Locate the cell with the specified text and output its [x, y] center coordinate. 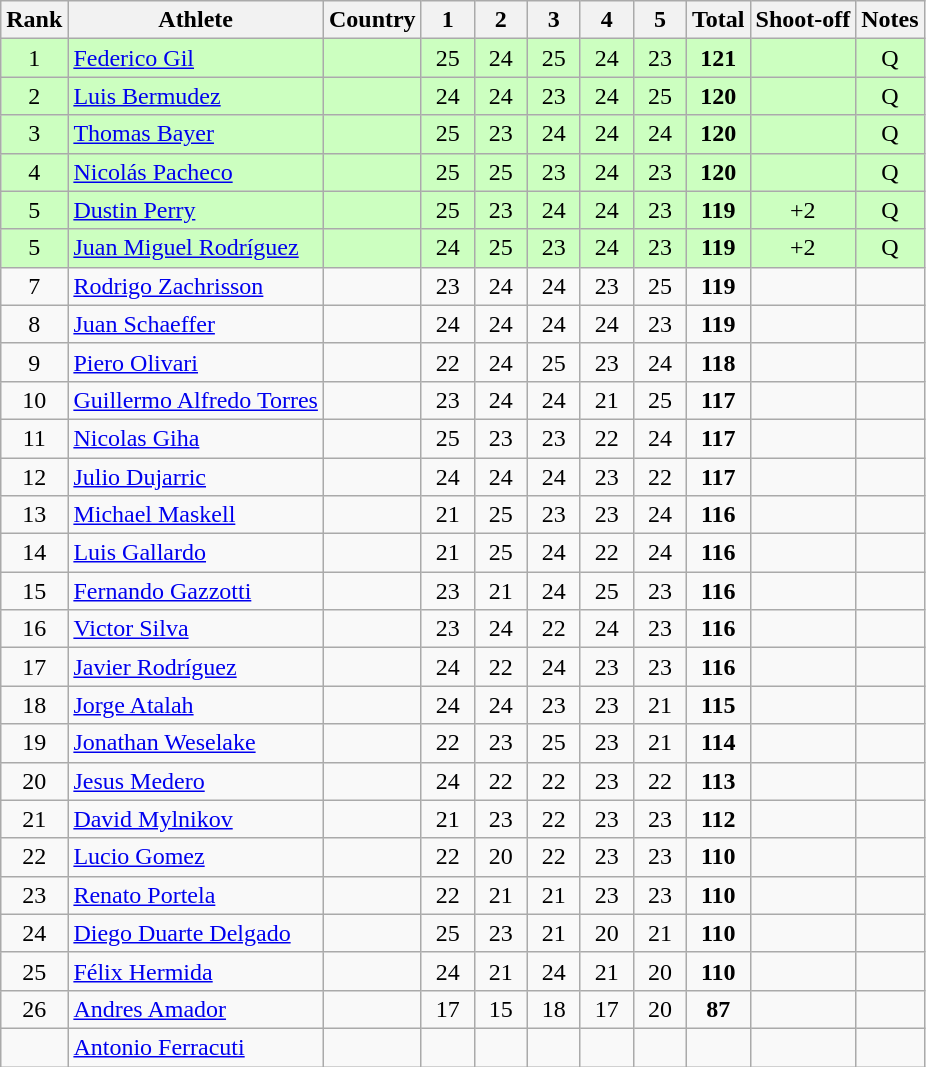
Notes [890, 20]
9 [34, 362]
Nicolas Giha [196, 438]
Dustin Perry [196, 210]
Federico Gil [196, 58]
Jesus Medero [196, 781]
Renato Portela [196, 895]
Shoot-off [803, 20]
Guillermo Alfredo Torres [196, 400]
112 [718, 819]
12 [34, 477]
Victor Silva [196, 629]
121 [718, 58]
Julio Dujarric [196, 477]
10 [34, 400]
David Mylnikov [196, 819]
11 [34, 438]
8 [34, 324]
87 [718, 1009]
Javier Rodríguez [196, 667]
Fernando Gazzotti [196, 591]
Luis Gallardo [196, 553]
Antonio Ferracuti [196, 1047]
Jonathan Weselake [196, 743]
Michael Maskell [196, 515]
13 [34, 515]
19 [34, 743]
115 [718, 705]
Rodrigo Zachrisson [196, 286]
7 [34, 286]
Lucio Gomez [196, 857]
Félix Hermida [196, 971]
14 [34, 553]
118 [718, 362]
Diego Duarte Delgado [196, 933]
Athlete [196, 20]
26 [34, 1009]
Piero Olivari [196, 362]
Nicolás Pacheco [196, 172]
16 [34, 629]
Country [372, 20]
Juan Miguel Rodríguez [196, 248]
Jorge Atalah [196, 705]
Rank [34, 20]
114 [718, 743]
Thomas Bayer [196, 134]
Total [718, 20]
Andres Amador [196, 1009]
113 [718, 781]
Juan Schaeffer [196, 324]
Luis Bermudez [196, 96]
